Return the (x, y) coordinate for the center point of the cell that contains the specified text.  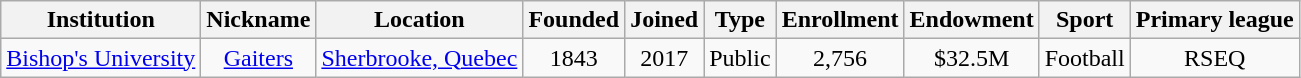
RSEQ (1214, 58)
Gaiters (258, 58)
Institution (101, 20)
1843 (574, 58)
2017 (664, 58)
Primary league (1214, 20)
Enrollment (840, 20)
$32.5M (972, 58)
Location (420, 20)
Sport (1084, 20)
Football (1084, 58)
Founded (574, 20)
Sherbrooke, Quebec (420, 58)
Type (740, 20)
Bishop's University (101, 58)
Nickname (258, 20)
2,756 (840, 58)
Public (740, 58)
Endowment (972, 20)
Joined (664, 20)
